Output the (X, Y) coordinate of the center of the cell containing the given text.  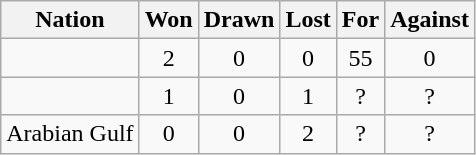
Lost (308, 20)
Against (430, 20)
For (360, 20)
Drawn (239, 20)
55 (360, 58)
Arabian Gulf (70, 134)
Nation (70, 20)
Won (168, 20)
